Extract the [X, Y] coordinate from the center of the cell holding the provided text.  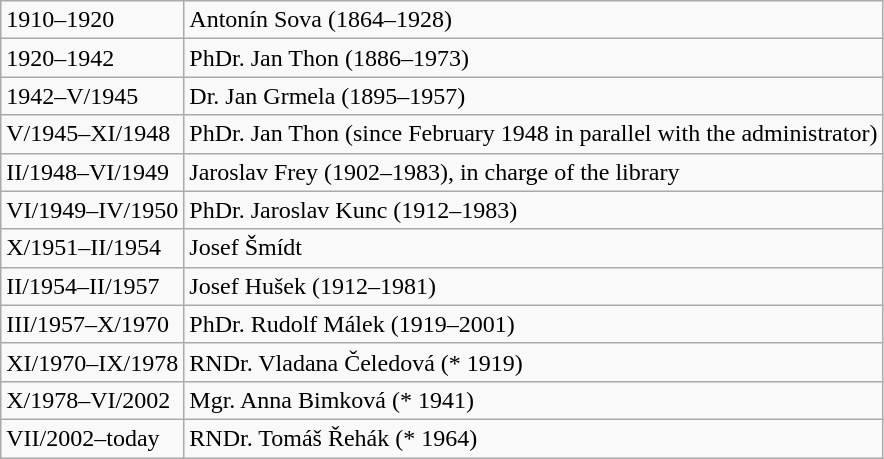
Josef Hušek (1912–1981) [534, 286]
PhDr. Jan Thon (1886–1973) [534, 58]
1942–V/1945 [92, 96]
X/1951–II/1954 [92, 248]
Mgr. Anna Bimková (* 1941) [534, 400]
RNDr. Vladana Čeledová (* 1919) [534, 362]
PhDr. Rudolf Málek (1919–2001) [534, 324]
II/1954–II/1957 [92, 286]
XI/1970–IX/1978 [92, 362]
PhDr. Jaroslav Kunc (1912–1983) [534, 210]
Jaroslav Frey (1902–1983), in charge of the library [534, 172]
RNDr. Tomáš Řehák (* 1964) [534, 438]
PhDr. Jan Thon (since February 1948 in parallel with the administrator) [534, 134]
VII/2002–today [92, 438]
X/1978–VI/2002 [92, 400]
1910–1920 [92, 20]
Antonín Sova (1864–1928) [534, 20]
1920–1942 [92, 58]
II/1948–VI/1949 [92, 172]
Josef Šmídt [534, 248]
Dr. Jan Grmela (1895–1957) [534, 96]
III/1957–X/1970 [92, 324]
VI/1949–IV/1950 [92, 210]
V/1945–XI/1948 [92, 134]
